Identify which cell holds the provided text, then report its [X, Y] central coordinate. 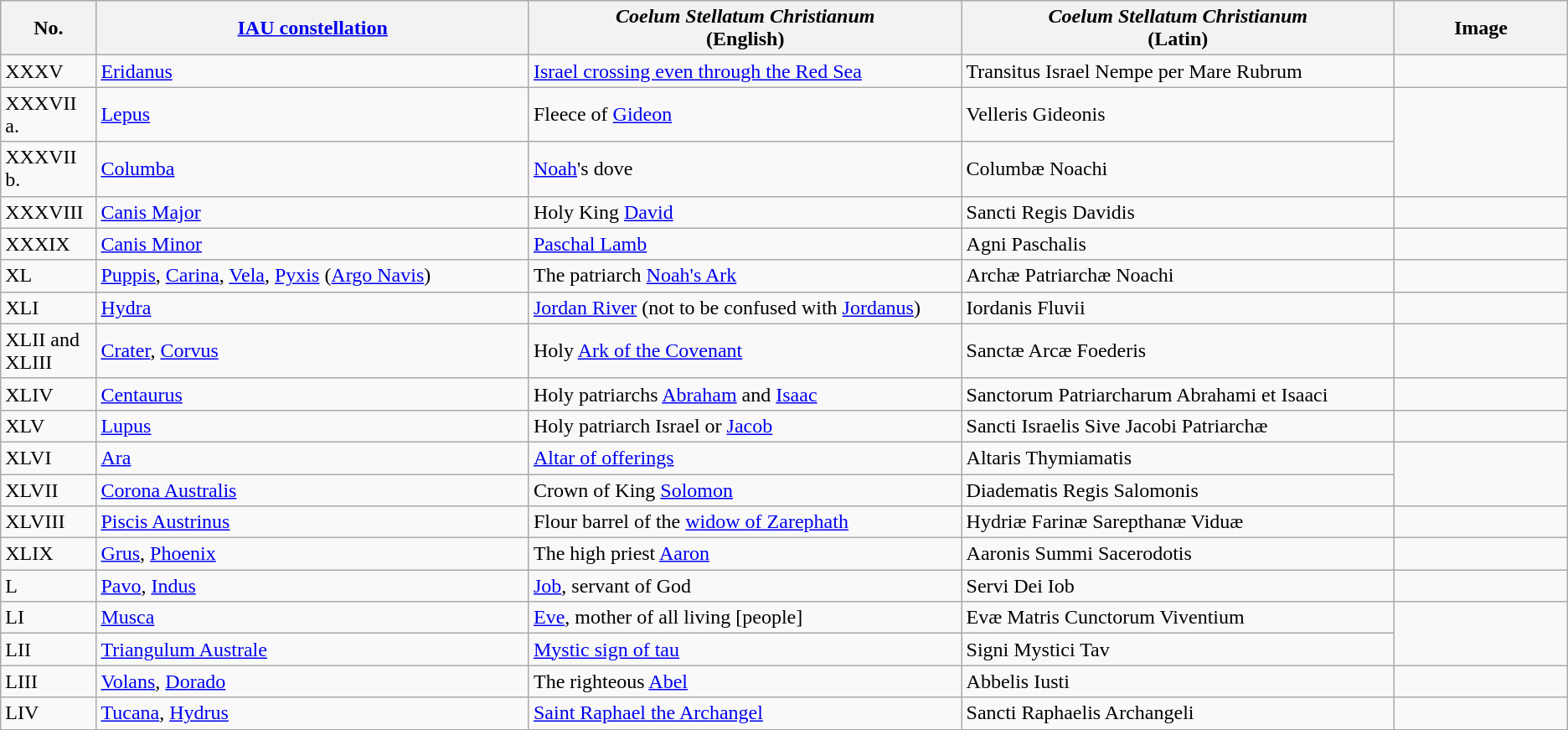
Crown of King Solomon [745, 490]
Israel crossing even through the Red Sea [745, 71]
Columbæ Noachi [1178, 169]
XXXVIII [49, 212]
XLV [49, 426]
Sancti Regis Davidis [1178, 212]
Holy patriarchs Abraham and Isaac [745, 394]
Crater, Corvus [313, 350]
Sanctæ Arcæ Foederis [1178, 350]
Canis Major [313, 212]
Piscis Austrinus [313, 522]
Flour barrel of the widow of Zarephath [745, 522]
L [49, 586]
Sanctorum Patriarcharum Abrahami et Isaaci [1178, 394]
Image [1481, 28]
Puppis, Carina, Vela, Pyxis (Argo Navis) [313, 276]
Velleris Gideonis [1178, 114]
The high priest Aaron [745, 554]
Centaurus [313, 394]
Archæ Patriarchæ Noachi [1178, 276]
XLIV [49, 394]
Transitus Israel Nempe per Mare Rubrum [1178, 71]
XLVIII [49, 522]
The righteous Abel [745, 681]
XLIX [49, 554]
Hydra [313, 308]
Lupus [313, 426]
Paschal Lamb [745, 244]
Mystic sign of tau [745, 650]
Volans, Dorado [313, 681]
Hydriæ Farinæ Sarepthanæ Viduæ [1178, 522]
XLVII [49, 490]
Abbelis Iusti [1178, 681]
Musca [313, 618]
Columba [313, 169]
Eve, mother of all living [people] [745, 618]
XLII and XLIII [49, 350]
Sancti Raphaelis Archangeli [1178, 713]
Noah's dove [745, 169]
Pavo, Indus [313, 586]
LII [49, 650]
Jordan River (not to be confused with Jordanus) [745, 308]
Canis Minor [313, 244]
Corona Australis [313, 490]
XXXIX [49, 244]
XXXVII b. [49, 169]
XLI [49, 308]
Signi Mystici Tav [1178, 650]
LI [49, 618]
Sancti Israelis Sive Jacobi Patriarchæ [1178, 426]
Evæ Matris Cunctorum Viventium [1178, 618]
LIII [49, 681]
Grus, Phoenix [313, 554]
IAU constellation [313, 28]
Altaris Thymiamatis [1178, 458]
Servi Dei Iob [1178, 586]
XL [49, 276]
Holy Ark of the Covenant [745, 350]
XXXV [49, 71]
Tucana, Hydrus [313, 713]
XXXVII a. [49, 114]
Aaronis Summi Sacerodotis [1178, 554]
Saint Raphael the Archangel [745, 713]
Holy King David [745, 212]
Altar of offerings [745, 458]
Iordanis Fluvii [1178, 308]
Agni Paschalis [1178, 244]
No. [49, 28]
The patriarch Noah's Ark [745, 276]
Triangulum Australe [313, 650]
Coelum Stellatum Christianum (English) [745, 28]
XLVI [49, 458]
Holy patriarch Israel or Jacob [745, 426]
Coelum Stellatum Christianum (Latin) [1178, 28]
LIV [49, 713]
Fleece of Gideon [745, 114]
Lepus [313, 114]
Diadematis Regis Salomonis [1178, 490]
Ara [313, 458]
Eridanus [313, 71]
Job, servant of God [745, 586]
